Identify which cell holds the provided text, then report its (X, Y) central coordinate. 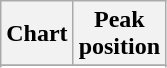
Chart (37, 34)
Peakposition (119, 34)
